Pinpoint the cell where the given text exists, returning its [x, y] midpoint coordinate. 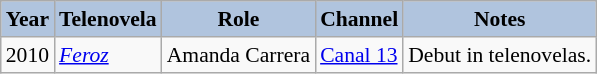
Telenovela [108, 19]
2010 [28, 55]
Role [238, 19]
Year [28, 19]
Channel [359, 19]
Canal 13 [359, 55]
Amanda Carrera [238, 55]
Debut in telenovelas. [500, 55]
Feroz [108, 55]
Notes [500, 19]
